Locate the cell with the specified text and output its [x, y] center coordinate. 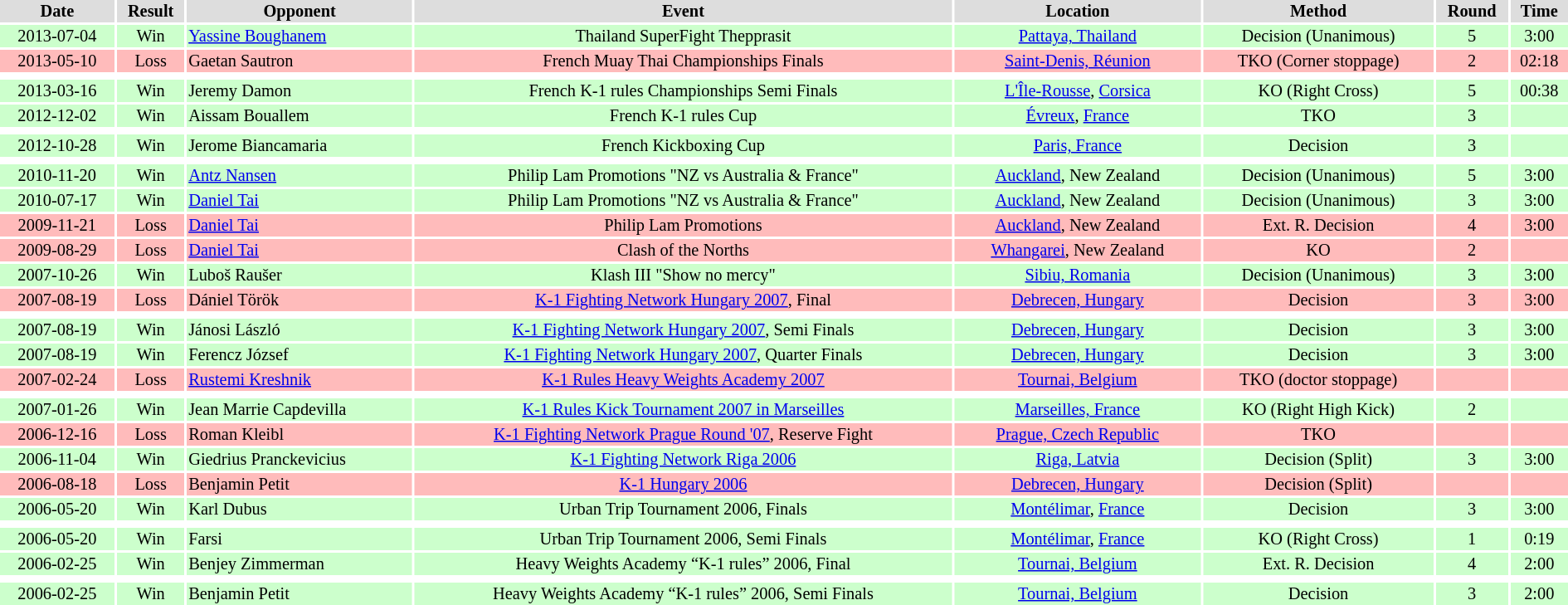
Ferencz József [300, 355]
00:38 [1540, 91]
Évreux, France [1077, 116]
K-1 Fighting Network Riga 2006 [684, 460]
2006-08-18 [57, 485]
2010-11-20 [57, 176]
1 [1472, 539]
02:18 [1540, 61]
2010-07-17 [57, 201]
TKO (doctor stoppage) [1317, 380]
2012-10-28 [57, 146]
Jean Marrie Capdevilla [300, 410]
Heavy Weights Academy “K-1 rules” 2006, Semi Finals [684, 594]
Klash III "Show no mercy" [684, 276]
Heavy Weights Academy “K-1 rules” 2006, Final [684, 564]
K-1 Fighting Network Hungary 2007, Quarter Finals [684, 355]
Aissam Bouallem [300, 116]
L'Île-Rousse, Corsica [1077, 91]
Pattaya, Thailand [1077, 37]
2013-05-10 [57, 61]
Antz Nansen [300, 176]
Gaetan Sautron [300, 61]
Jerome Biancamaria [300, 146]
Clash of the Norths [684, 251]
K-1 Fighting Network Hungary 2007, Final [684, 300]
Opponent [300, 12]
Farsi [300, 539]
Philip Lam Promotions [684, 226]
Sibiu, Romania [1077, 276]
French K-1 rules Cup [684, 116]
Time [1540, 12]
Method [1317, 12]
2007-01-26 [57, 410]
Rustemi Kreshnik [300, 380]
Urban Trip Tournament 2006, Semi Finals [684, 539]
2013-07-04 [57, 37]
French K-1 rules Championships Semi Finals [684, 91]
Round [1472, 12]
Karl Dubus [300, 510]
Whangarei, New Zealand [1077, 251]
Location [1077, 12]
2009-11-21 [57, 226]
2007-02-24 [57, 380]
K-1 Rules Heavy Weights Academy 2007 [684, 380]
Giedrius Pranckevicius [300, 460]
French Kickboxing Cup [684, 146]
Jánosi László [300, 330]
2006-12-16 [57, 435]
K-1 Hungary 2006 [684, 485]
2006-11-04 [57, 460]
Prague, Czech Republic [1077, 435]
French Muay Thai Championships Finals [684, 61]
2009-08-29 [57, 251]
Marseilles, France [1077, 410]
Yassine Boughanem [300, 37]
Event [684, 12]
Roman Kleibl [300, 435]
Saint-Denis, Réunion [1077, 61]
K-1 Fighting Network Prague Round '07, Reserve Fight [684, 435]
Jeremy Damon [300, 91]
0:19 [1540, 539]
K-1 Rules Kick Tournament 2007 in Marseilles [684, 410]
Urban Trip Tournament 2006, Finals [684, 510]
KO [1317, 251]
Result [151, 12]
Paris, France [1077, 146]
Dániel Török [300, 300]
Thailand SuperFight Thepprasit [684, 37]
KO (Right High Kick) [1317, 410]
Riga, Latvia [1077, 460]
2007-10-26 [57, 276]
Luboš Raušer [300, 276]
2012-12-02 [57, 116]
TKO (Corner stoppage) [1317, 61]
Benjey Zimmerman [300, 564]
2013-03-16 [57, 91]
Date [57, 12]
K-1 Fighting Network Hungary 2007, Semi Finals [684, 330]
